Determine the (X, Y) coordinate at the center of the cell enclosing the given text.  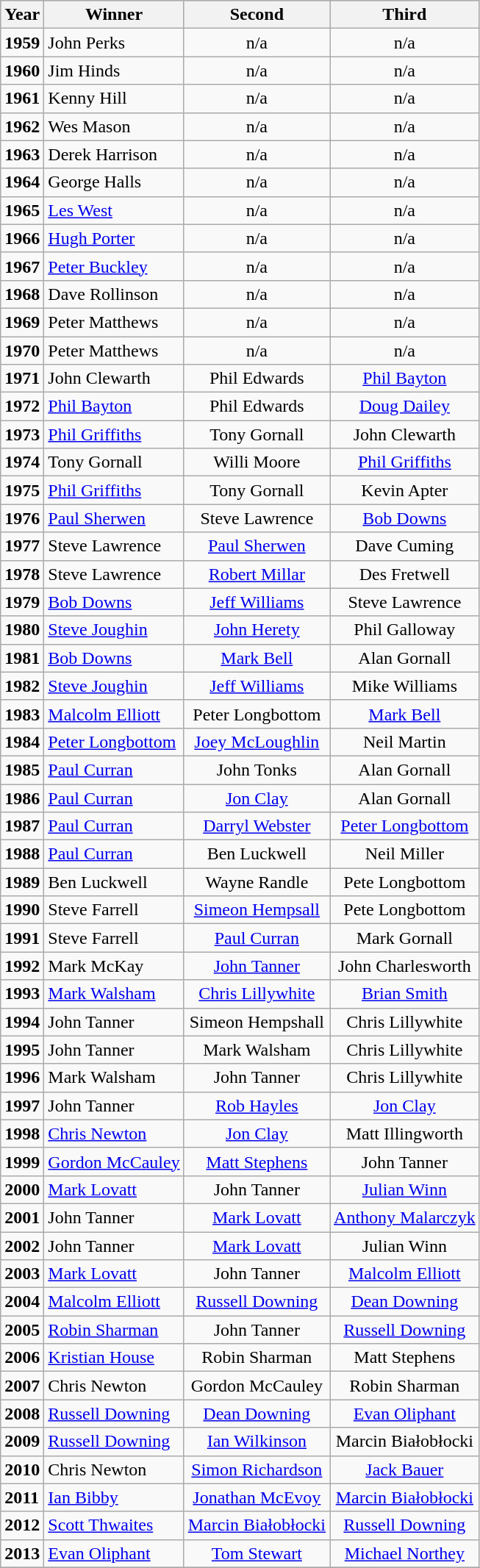
1978 (22, 574)
1968 (22, 294)
1992 (22, 966)
1974 (22, 462)
John Perks (114, 43)
Robert Millar (257, 574)
Neil Martin (405, 742)
1981 (22, 658)
Matt Illingworth (405, 1134)
2010 (22, 1469)
1966 (22, 238)
1993 (22, 994)
Mike Williams (405, 686)
1959 (22, 43)
1969 (22, 322)
Wayne Randle (257, 882)
Kristian House (114, 1358)
2013 (22, 1553)
2012 (22, 1525)
2006 (22, 1358)
Mark McKay (114, 966)
John Tonks (257, 770)
Jack Bauer (405, 1469)
1990 (22, 910)
Jonathan McEvoy (257, 1497)
Jim Hinds (114, 71)
2001 (22, 1217)
1994 (22, 1022)
1964 (22, 182)
1988 (22, 854)
Year (22, 15)
Dave Rollinson (114, 294)
John Herety (257, 630)
1999 (22, 1161)
1977 (22, 546)
Des Fretwell (405, 574)
Kevin Apter (405, 490)
1987 (22, 826)
1995 (22, 1050)
Dave Cuming (405, 546)
Wes Mason (114, 126)
2000 (22, 1189)
Rob Hayles (257, 1106)
1962 (22, 126)
1973 (22, 434)
Ian Wilkinson (257, 1442)
1971 (22, 379)
1997 (22, 1106)
2008 (22, 1414)
1996 (22, 1078)
1986 (22, 798)
1975 (22, 490)
Joey McLoughlin (257, 742)
Third (405, 15)
Willi Moore (257, 462)
Kenny Hill (114, 99)
Michael Northey (405, 1553)
Phil Galloway (405, 630)
John Charlesworth (405, 966)
2005 (22, 1330)
1972 (22, 407)
1961 (22, 99)
1982 (22, 686)
Doug Dailey (405, 407)
1984 (22, 742)
1979 (22, 602)
2004 (22, 1302)
2009 (22, 1442)
Brian Smith (405, 994)
Winner (114, 15)
1976 (22, 518)
Tom Stewart (257, 1553)
Les West (114, 210)
Darryl Webster (257, 826)
Ian Bibby (114, 1497)
1965 (22, 210)
1980 (22, 630)
Derek Harrison (114, 154)
1983 (22, 714)
1960 (22, 71)
1985 (22, 770)
Simeon Hempshall (257, 1022)
2007 (22, 1386)
1963 (22, 154)
Second (257, 15)
Anthony Malarczyk (405, 1217)
1967 (22, 266)
1989 (22, 882)
Neil Miller (405, 854)
George Halls (114, 182)
2002 (22, 1246)
Hugh Porter (114, 238)
1998 (22, 1134)
Simeon Hempsall (257, 910)
2003 (22, 1274)
2011 (22, 1497)
Scott Thwaites (114, 1525)
Mark Gornall (405, 938)
1970 (22, 351)
1991 (22, 938)
Simon Richardson (257, 1469)
Peter Buckley (114, 266)
